Determine the (X, Y) coordinate at the center of the cell enclosing the given text.  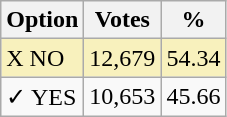
X NO (42, 58)
✓ YES (42, 97)
% (194, 20)
45.66 (194, 97)
10,653 (122, 97)
12,679 (122, 58)
54.34 (194, 58)
Option (42, 20)
Votes (122, 20)
